Return (X, Y) of the center of cell containing provided text 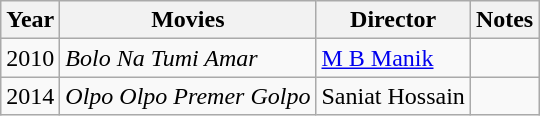
Year (30, 20)
Notes (504, 20)
Bolo Na Tumi Amar (188, 58)
Saniat Hossain (393, 96)
Movies (188, 20)
Olpo Olpo Premer Golpo (188, 96)
2014 (30, 96)
2010 (30, 58)
M B Manik (393, 58)
Director (393, 20)
